Output the (x, y) coordinate of the center of the cell containing the given text.  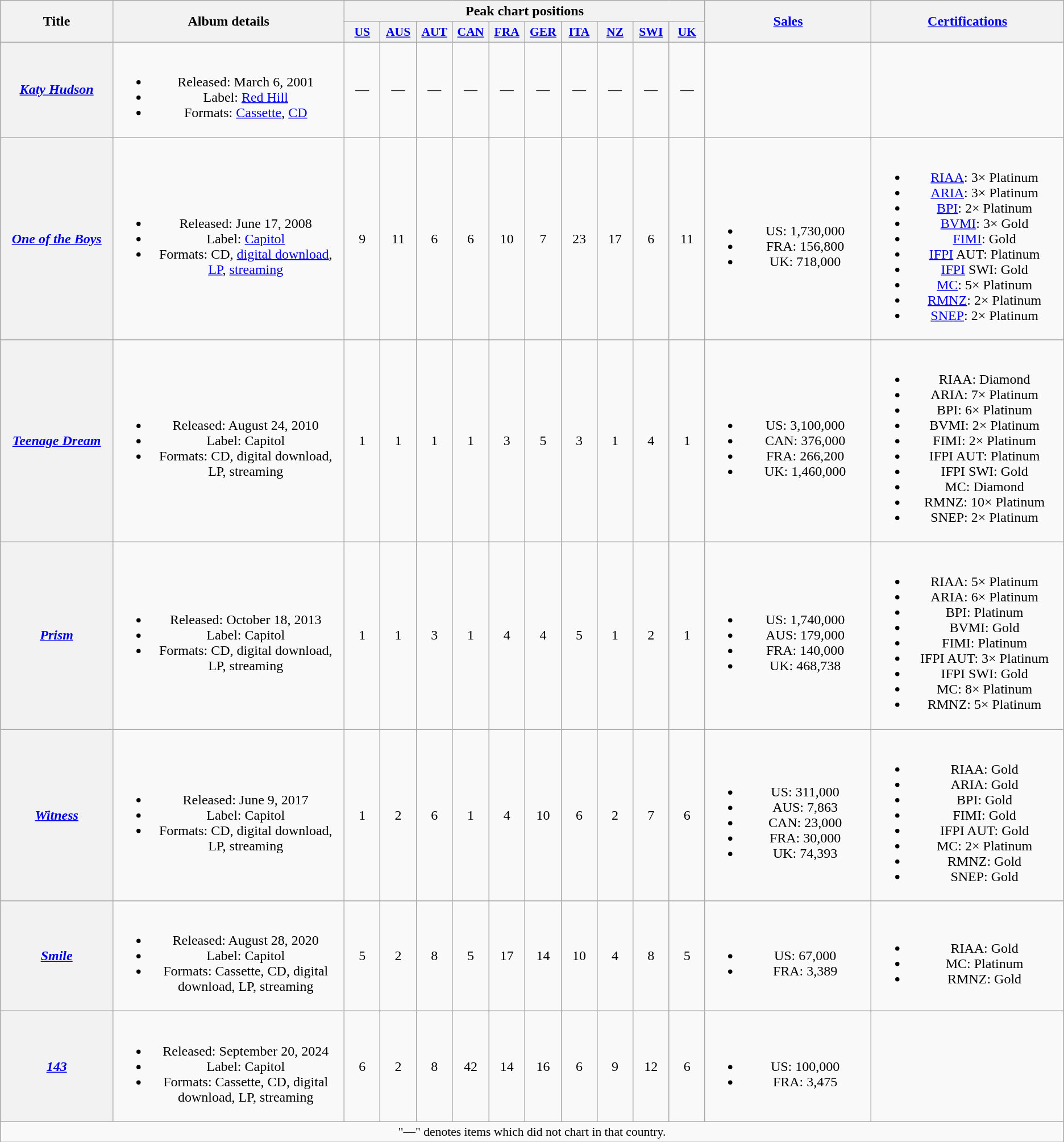
"—" denotes items which did not chart in that country. (532, 1132)
US (363, 32)
US: 67,000FRA: 3,389 (788, 956)
US: 1,740,000AUS: 179,000FRA: 140,000UK: 468,738 (788, 636)
16 (543, 1066)
US: 1,730,000FRA: 156,800UK: 718,000 (788, 239)
AUT (434, 32)
RIAA: GoldARIA: GoldBPI: GoldFIMI: GoldIFPI AUT: GoldMC: 2× PlatinumRMNZ: GoldSNEP: Gold (967, 815)
Certifications (967, 22)
CAN (471, 32)
143 (57, 1066)
GER (543, 32)
Katy Hudson (57, 90)
FRA (507, 32)
RIAA: 5× PlatinumARIA: 6× PlatinumBPI: PlatinumBVMI: GoldFIMI: PlatinumIFPI AUT: 3× PlatinumIFPI SWI: GoldMC: 8× PlatinumRMNZ: 5× Platinum (967, 636)
Prism (57, 636)
US: 311,000AUS: 7,863CAN: 23,000FRA: 30,000UK: 74,393 (788, 815)
Released: August 24, 2010Label: CapitolFormats: CD, digital download, LP, streaming (228, 441)
Peak chart positions (525, 11)
Released: August 28, 2020Label: CapitolFormats: Cassette, CD, digital download, LP, streaming (228, 956)
ITA (579, 32)
US: 3,100,000CAN: 376,000FRA: 266,200UK: 1,460,000 (788, 441)
23 (579, 239)
NZ (615, 32)
One of the Boys (57, 239)
Witness (57, 815)
Released: September 20, 2024Label: CapitolFormats: Cassette, CD, digital download, LP, streaming (228, 1066)
Smile (57, 956)
US: 100,000FRA: 3,475 (788, 1066)
Released: October 18, 2013Label: CapitolFormats: CD, digital download, LP, streaming (228, 636)
Released: March 6, 2001Label: Red HillFormats: Cassette, CD (228, 90)
Released: June 9, 2017Label: CapitolFormats: CD, digital download, LP, streaming (228, 815)
AUS (398, 32)
Sales (788, 22)
42 (471, 1066)
Title (57, 22)
SWI (651, 32)
RIAA: GoldMC: PlatinumRMNZ: Gold (967, 956)
Teenage Dream (57, 441)
UK (687, 32)
12 (651, 1066)
Released: June 17, 2008Label: CapitolFormats: CD, digital download, LP, streaming (228, 239)
Album details (228, 22)
